Detect which cell encompasses the target text, then output its [X, Y] center coordinate. 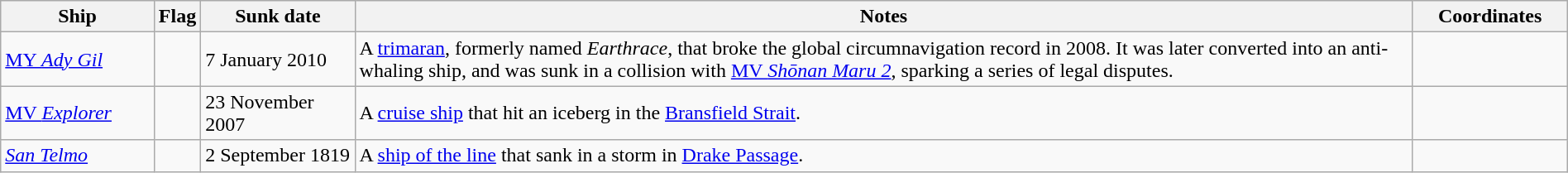
MV Explorer [78, 113]
Flag [177, 17]
2 September 1819 [278, 156]
Ship [78, 17]
7 January 2010 [278, 60]
Sunk date [278, 17]
23 November 2007 [278, 113]
San Telmo [78, 156]
MY Ady Gil [78, 60]
Coordinates [1490, 17]
Notes [883, 17]
A cruise ship that hit an iceberg in the Bransfield Strait. [883, 113]
A ship of the line that sank in a storm in Drake Passage. [883, 156]
